From the cell containing the given text, extract its center point as [X, Y] coordinate. 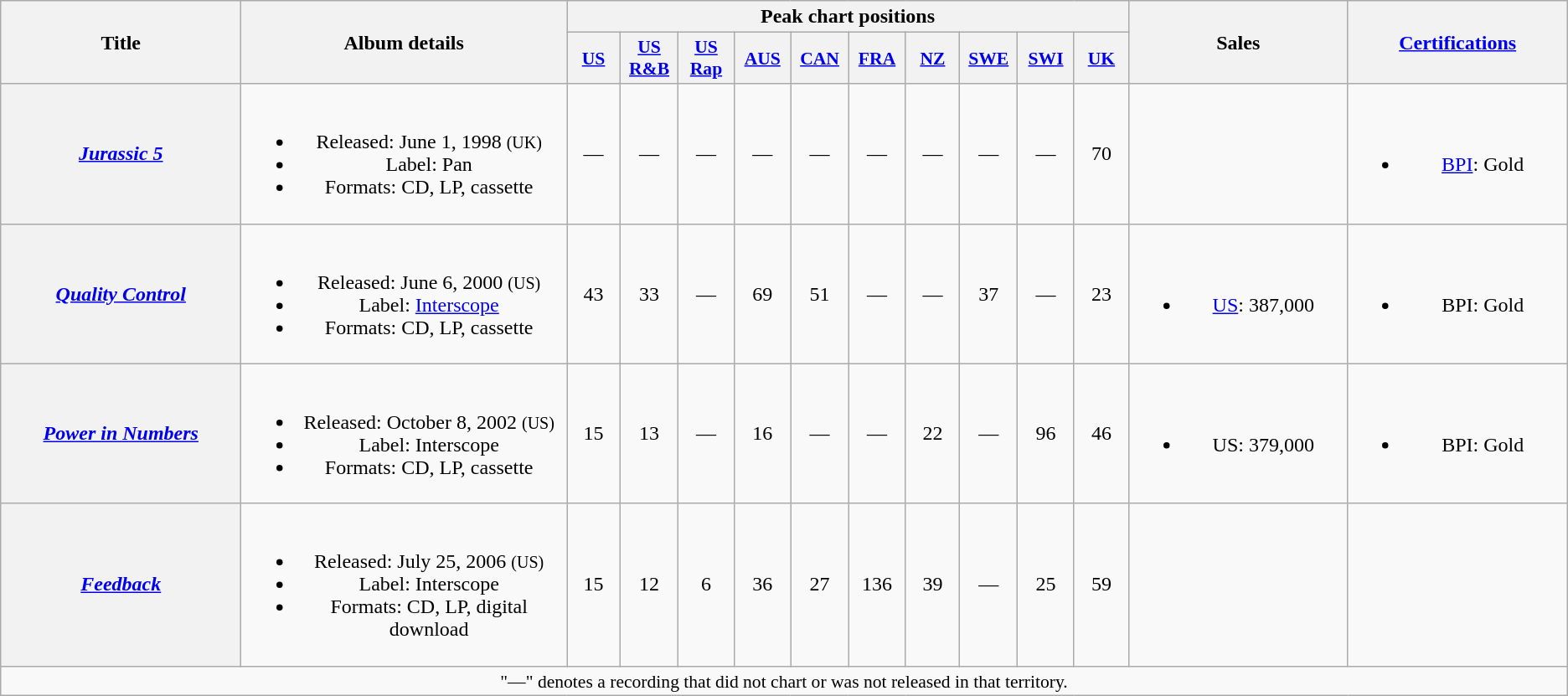
33 [650, 293]
UK [1101, 59]
69 [762, 293]
USR&B [650, 59]
37 [988, 293]
US: 379,000 [1239, 434]
Feedback [121, 585]
NZ [933, 59]
Released: June 6, 2000 (US)Label: InterscopeFormats: CD, LP, cassette [404, 293]
Power in Numbers [121, 434]
43 [594, 293]
39 [933, 585]
25 [1046, 585]
136 [877, 585]
23 [1101, 293]
16 [762, 434]
Released: July 25, 2006 (US)Label: InterscopeFormats: CD, LP, digital download [404, 585]
SWI [1046, 59]
Title [121, 42]
6 [707, 585]
Quality Control [121, 293]
US: 387,000 [1239, 293]
FRA [877, 59]
13 [650, 434]
Sales [1239, 42]
CAN [819, 59]
22 [933, 434]
27 [819, 585]
70 [1101, 154]
Jurassic 5 [121, 154]
AUS [762, 59]
46 [1101, 434]
Released: October 8, 2002 (US)Label: InterscopeFormats: CD, LP, cassette [404, 434]
Released: June 1, 1998 (UK)Label: PanFormats: CD, LP, cassette [404, 154]
Album details [404, 42]
Peak chart positions [848, 17]
51 [819, 293]
96 [1046, 434]
Certifications [1457, 42]
"—" denotes a recording that did not chart or was not released in that territory. [784, 681]
59 [1101, 585]
12 [650, 585]
US [594, 59]
36 [762, 585]
SWE [988, 59]
USRap [707, 59]
